Capture the cell that displays the provided text and extract its [X, Y] central coordinate. 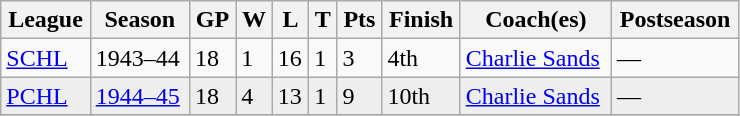
T [323, 20]
9 [360, 96]
Pts [360, 20]
PCHL [46, 96]
1944–45 [140, 96]
Postseason [676, 20]
16 [290, 58]
4 [254, 96]
SCHL [46, 58]
Season [140, 20]
13 [290, 96]
L [290, 20]
3 [360, 58]
1943–44 [140, 58]
GP [212, 20]
League [46, 20]
4th [421, 58]
Finish [421, 20]
Coach(es) [536, 20]
10th [421, 96]
W [254, 20]
